From the cell containing the given text, extract its center point as (X, Y) coordinate. 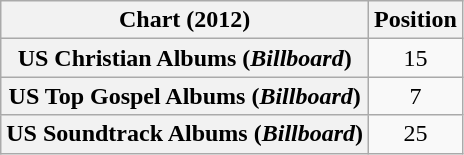
US Christian Albums (Billboard) (185, 58)
15 (416, 58)
US Soundtrack Albums (Billboard) (185, 134)
7 (416, 96)
25 (416, 134)
Position (416, 20)
Chart (2012) (185, 20)
US Top Gospel Albums (Billboard) (185, 96)
